Extract the (X, Y) coordinate from the center of the cell holding the provided text.  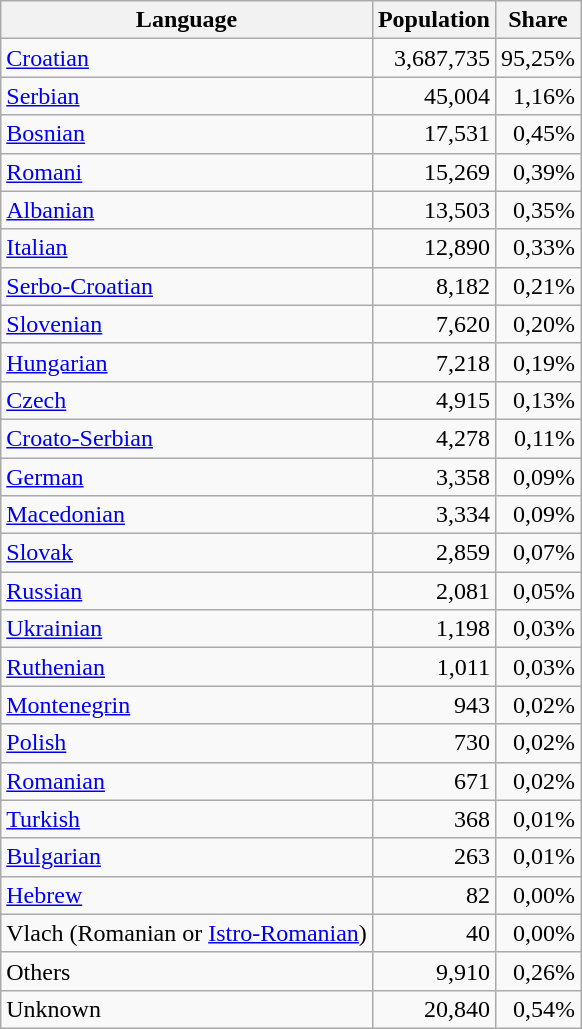
3,334 (434, 515)
82 (434, 895)
Hungarian (187, 362)
Russian (187, 591)
Montenegrin (187, 705)
1,198 (434, 629)
17,531 (434, 134)
Italian (187, 248)
German (187, 477)
0,35% (538, 210)
0,26% (538, 971)
Bosnian (187, 134)
671 (434, 781)
263 (434, 857)
7,620 (434, 324)
7,218 (434, 362)
4,278 (434, 438)
Polish (187, 743)
Bulgarian (187, 857)
0,20% (538, 324)
Croato-Serbian (187, 438)
Albanian (187, 210)
368 (434, 819)
Vlach (Romanian or Istro-Romanian) (187, 933)
Croatian (187, 58)
8,182 (434, 286)
0,45% (538, 134)
0,11% (538, 438)
Ukrainian (187, 629)
0,19% (538, 362)
Language (187, 20)
0,07% (538, 553)
0,05% (538, 591)
3,687,735 (434, 58)
Population (434, 20)
Slovenian (187, 324)
0,13% (538, 400)
1,011 (434, 667)
15,269 (434, 172)
Hebrew (187, 895)
2,081 (434, 591)
1,16% (538, 96)
3,358 (434, 477)
0,21% (538, 286)
Czech (187, 400)
Serbo-Croatian (187, 286)
13,503 (434, 210)
2,859 (434, 553)
Unknown (187, 1009)
Serbian (187, 96)
Share (538, 20)
943 (434, 705)
95,25% (538, 58)
4,915 (434, 400)
Macedonian (187, 515)
0,33% (538, 248)
Romanian (187, 781)
Ruthenian (187, 667)
45,004 (434, 96)
Romani (187, 172)
Others (187, 971)
20,840 (434, 1009)
Slovak (187, 553)
0,54% (538, 1009)
9,910 (434, 971)
40 (434, 933)
0,39% (538, 172)
12,890 (434, 248)
Turkish (187, 819)
730 (434, 743)
